Locate the cell with the specified text and output its (x, y) center coordinate. 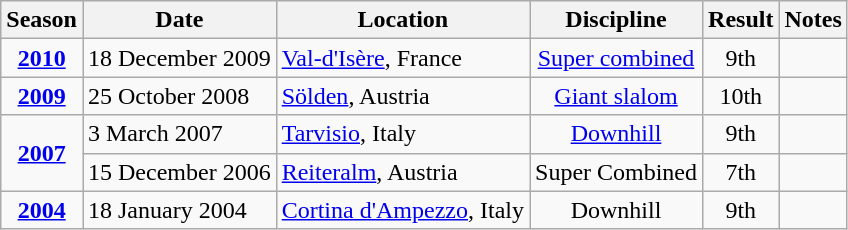
Super combined (616, 58)
10th (741, 96)
Giant slalom (616, 96)
2009 (42, 96)
Sölden, Austria (402, 96)
Notes (813, 20)
Cortina d'Ampezzo, Italy (402, 210)
Reiteralm, Austria (402, 172)
3 March 2007 (179, 134)
Location (402, 20)
18 December 2009 (179, 58)
7th (741, 172)
18 January 2004 (179, 210)
Date (179, 20)
Super Combined (616, 172)
2004 (42, 210)
Tarvisio, Italy (402, 134)
25 October 2008 (179, 96)
2010 (42, 58)
15 December 2006 (179, 172)
Discipline (616, 20)
Result (741, 20)
Season (42, 20)
2007 (42, 153)
Val-d'Isère, France (402, 58)
